Determine the [X, Y] coordinate at the center of the cell enclosing the given text.  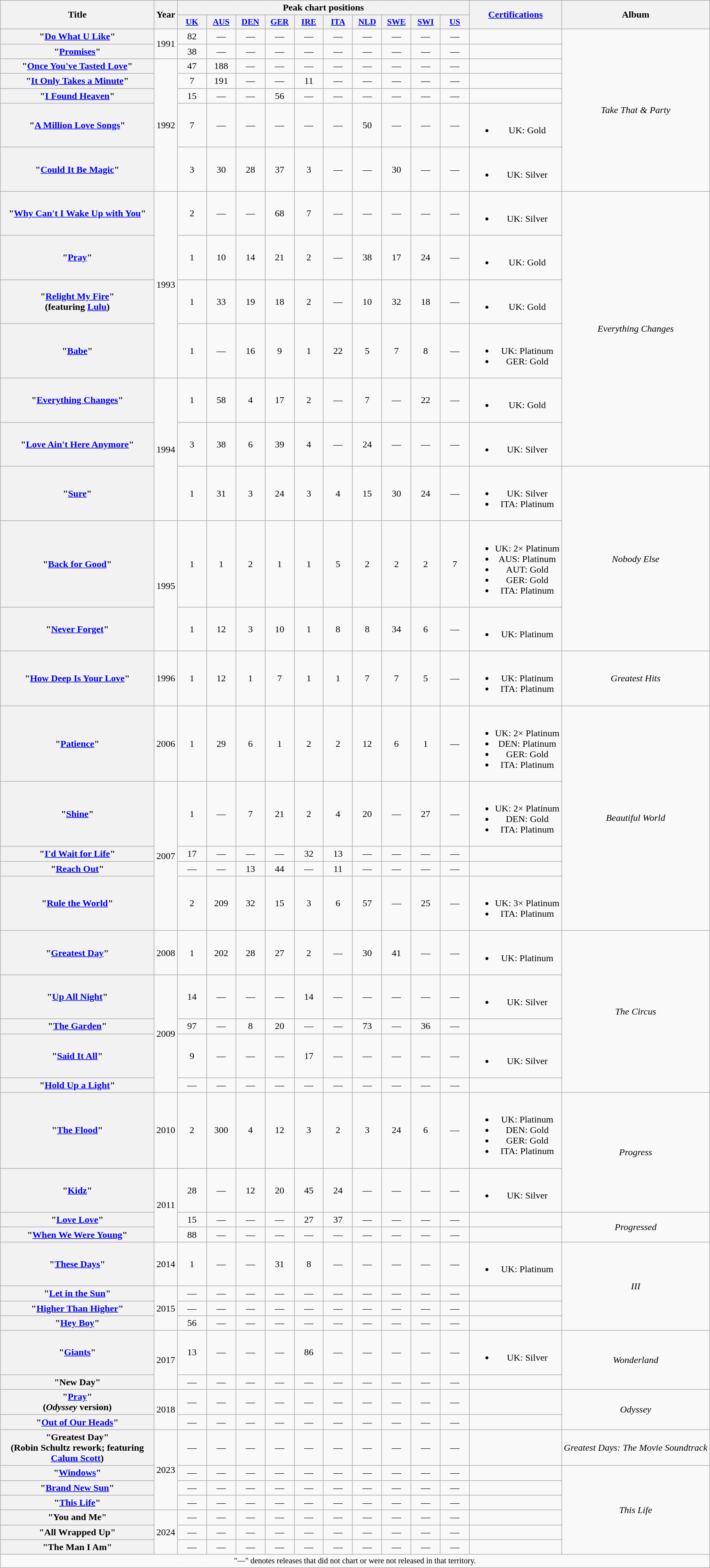
"Shine" [77, 814]
1993 [166, 285]
Certifications [515, 15]
Greatest Hits [636, 678]
2017 [166, 1360]
2014 [166, 1264]
"Everything Changes" [77, 400]
"Rule the World" [77, 903]
73 [367, 1026]
"I'd Wait for Life" [77, 854]
2011 [166, 1205]
2010 [166, 1130]
202 [221, 953]
45 [309, 1190]
NLD [367, 22]
UK: 2× PlatinumAUS: PlatinumAUT: GoldGER: GoldITA: Platinum [515, 564]
"All Wrapped Up" [77, 1532]
GER [280, 22]
This Life [636, 1510]
1992 [166, 125]
"Brand New Sun" [77, 1488]
"Giants" [77, 1352]
Peak chart positions [324, 8]
33 [221, 302]
"Relight My Fire"(featuring Lulu) [77, 302]
Album [636, 15]
"Pray" [77, 257]
"Once You've Tasted Love" [77, 66]
47 [192, 66]
"Windows" [77, 1473]
16 [250, 351]
44 [280, 869]
300 [221, 1130]
"Said It All" [77, 1055]
III [636, 1286]
Title [77, 15]
US [455, 22]
"These Days" [77, 1264]
1996 [166, 678]
Odyssey [636, 1409]
"Promises" [77, 51]
UK: PlatinumDEN: GoldGER: GoldITA: Platinum [515, 1130]
"Let in the Sun" [77, 1293]
2006 [166, 743]
25 [426, 903]
19 [250, 302]
191 [221, 81]
88 [192, 1234]
UK: 3× PlatinumITA: Platinum [515, 903]
UK: 2× PlatinumDEN: PlatinumGER: GoldITA: Platinum [515, 743]
"The Flood" [77, 1130]
"Back for Good" [77, 564]
UK: PlatinumGER: Gold [515, 351]
DEN [250, 22]
Progressed [636, 1227]
Progress [636, 1152]
"Kidz" [77, 1190]
57 [367, 903]
Take That & Party [636, 110]
41 [396, 953]
The Circus [636, 1012]
"Do What U Like" [77, 36]
188 [221, 66]
"Hey Boy" [77, 1323]
82 [192, 36]
"—" denotes releases that did not chart or were not released in that territory. [355, 1561]
"Could It Be Magic" [77, 169]
UK: 2× PlatinumDEN: GoldITA: Platinum [515, 814]
"Why Can't I Wake Up with You" [77, 214]
"Hold Up a Light" [77, 1085]
"Up All Night" [77, 997]
"The Man I Am" [77, 1547]
2018 [166, 1409]
"Out of Our Heads" [77, 1422]
39 [280, 444]
ITA [338, 22]
86 [309, 1352]
AUS [221, 22]
34 [396, 629]
"When We Were Young" [77, 1234]
58 [221, 400]
2008 [166, 953]
2023 [166, 1470]
29 [221, 743]
IRE [309, 22]
2015 [166, 1308]
UK: SilverITA: Platinum [515, 493]
36 [426, 1026]
UK [192, 22]
Everything Changes [636, 329]
"The Garden" [77, 1026]
"You and Me" [77, 1517]
2009 [166, 1034]
2007 [166, 856]
Greatest Days: The Movie Soundtrack [636, 1448]
"How Deep Is Your Love" [77, 678]
UK: PlatinumITA: Platinum [515, 678]
"Never Forget" [77, 629]
"Greatest Day" [77, 953]
Wonderland [636, 1360]
"Higher Than Higher" [77, 1308]
"A Million Love Songs" [77, 126]
SWI [426, 22]
"Greatest Day"(Robin Schultz rework; featuring Calum Scott) [77, 1448]
"Pray"(Odyssey version) [77, 1402]
"Love Love" [77, 1220]
50 [367, 126]
Year [166, 15]
"Love Ain't Here Anymore" [77, 444]
"This Life" [77, 1503]
"Patience" [77, 743]
"Babe" [77, 351]
Nobody Else [636, 559]
1994 [166, 449]
"It Only Takes a Minute" [77, 81]
68 [280, 214]
"I Found Heaven" [77, 96]
"Sure" [77, 493]
SWE [396, 22]
"Reach Out" [77, 869]
Beautiful World [636, 818]
1991 [166, 44]
2024 [166, 1532]
209 [221, 903]
97 [192, 1026]
"New Day" [77, 1382]
1995 [166, 586]
